Extract the [X, Y] coordinate from the center of the cell holding the provided text.  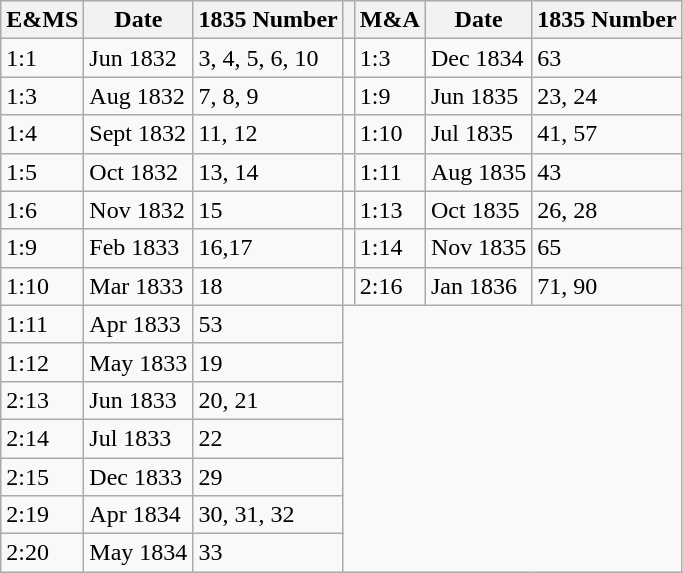
1:13 [390, 210]
Dec 1833 [138, 477]
Jul 1833 [138, 438]
2:14 [42, 438]
41, 57 [607, 134]
13, 14 [268, 172]
16,17 [268, 248]
22 [268, 438]
Nov 1835 [478, 248]
1:4 [42, 134]
53 [268, 324]
30, 31, 32 [268, 515]
20, 21 [268, 400]
Jun 1835 [478, 96]
7, 8, 9 [268, 96]
Jul 1835 [478, 134]
1:12 [42, 362]
Mar 1833 [138, 286]
19 [268, 362]
Apr 1833 [138, 324]
Feb 1833 [138, 248]
1:6 [42, 210]
43 [607, 172]
Nov 1832 [138, 210]
2:15 [42, 477]
63 [607, 58]
15 [268, 210]
Aug 1832 [138, 96]
11, 12 [268, 134]
May 1833 [138, 362]
1:14 [390, 248]
May 1834 [138, 553]
M&A [390, 20]
Dec 1834 [478, 58]
1:5 [42, 172]
Jun 1832 [138, 58]
18 [268, 286]
Aug 1835 [478, 172]
1:1 [42, 58]
3, 4, 5, 6, 10 [268, 58]
65 [607, 248]
2:20 [42, 553]
2:19 [42, 515]
33 [268, 553]
Apr 1834 [138, 515]
Sept 1832 [138, 134]
Oct 1835 [478, 210]
26, 28 [607, 210]
E&MS [42, 20]
Jan 1836 [478, 286]
2:13 [42, 400]
Jun 1833 [138, 400]
Oct 1832 [138, 172]
2:16 [390, 286]
71, 90 [607, 286]
29 [268, 477]
23, 24 [607, 96]
